Search for the cell housing the specified text and yield its [X, Y] center coordinate. 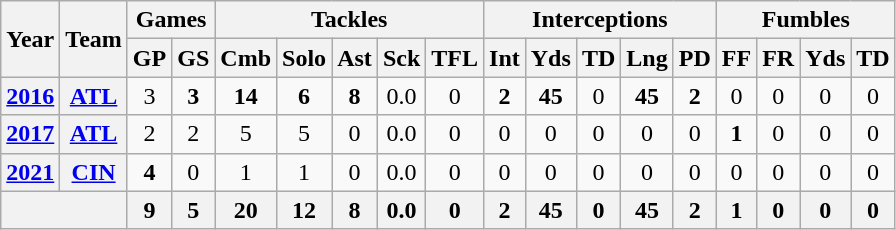
GP [149, 58]
14 [246, 96]
CIN [94, 172]
Int [505, 58]
Team [94, 39]
20 [246, 210]
PD [694, 58]
Ast [355, 58]
Lng [647, 58]
Solo [304, 58]
Interceptions [600, 20]
2017 [30, 134]
6 [304, 96]
9 [149, 210]
4 [149, 172]
TFL [455, 58]
Games [170, 20]
FF [736, 58]
FR [778, 58]
2021 [30, 172]
Year [30, 39]
GS [194, 58]
Tackles [350, 20]
Cmb [246, 58]
12 [304, 210]
2016 [30, 96]
Sck [401, 58]
Fumbles [806, 20]
